Scan for the cell matching the given text and deliver its (x, y) coordinate at center. 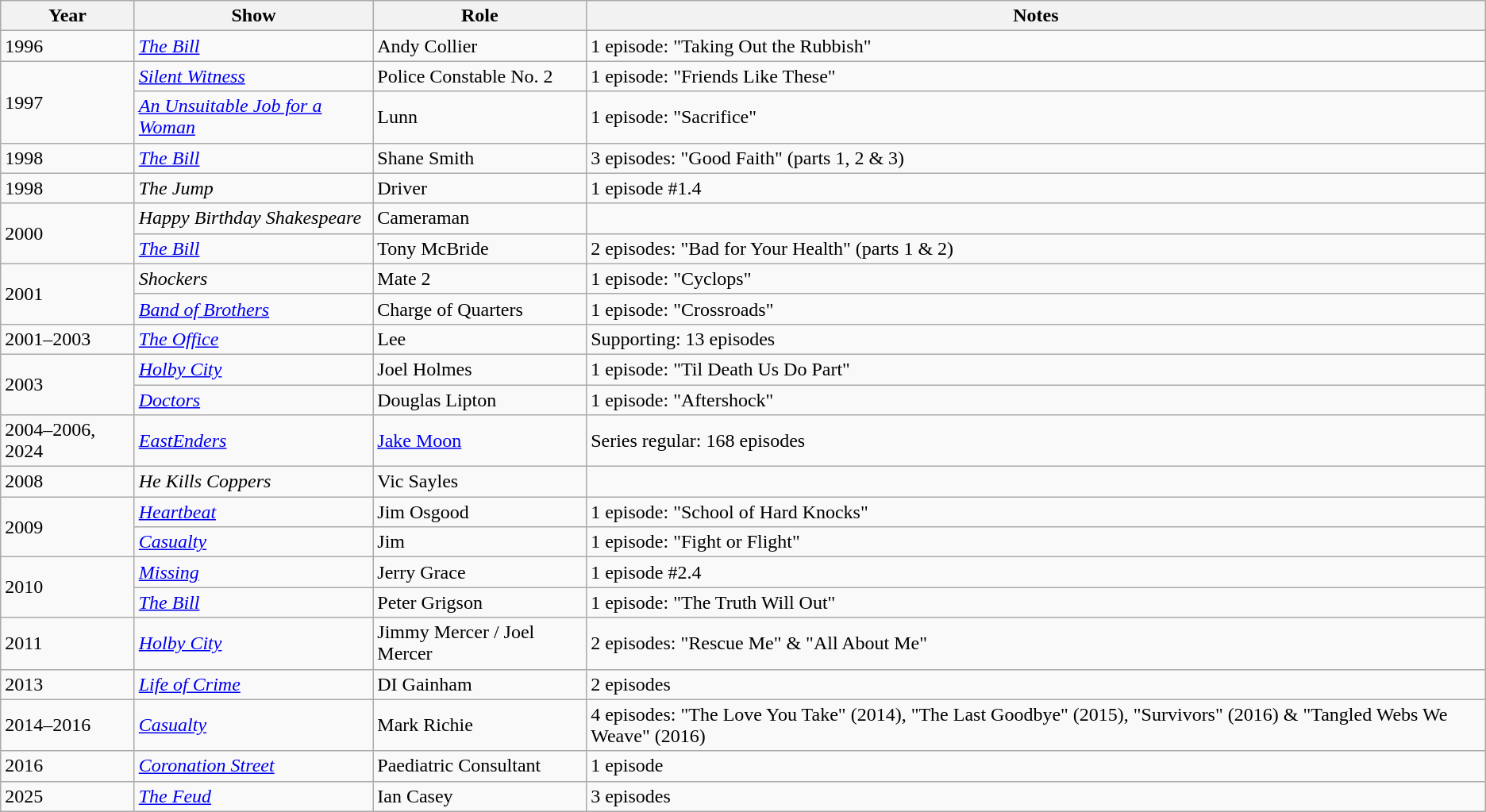
Heartbeat (254, 512)
Jim Osgood (479, 512)
2010 (67, 587)
1 episode: "The Truth Will Out" (1037, 602)
Shane Smith (479, 158)
Doctors (254, 399)
2003 (67, 384)
2 episodes: "Rescue Me" & "All About Me" (1037, 643)
Joel Holmes (479, 369)
Driver (479, 188)
Lunn (479, 117)
Show (254, 16)
Peter Grigson (479, 602)
1 episode: "Sacrifice" (1037, 117)
The Office (254, 339)
Silent Witness (254, 76)
2009 (67, 527)
1 episode: "Fight or Flight" (1037, 542)
1996 (67, 46)
Notes (1037, 16)
Life of Crime (254, 684)
1997 (67, 102)
2004–2006, 2024 (67, 441)
Paediatric Consultant (479, 766)
Mark Richie (479, 725)
2011 (67, 643)
1 episode: "Til Death Us Do Part" (1037, 369)
Jake Moon (479, 441)
Cameraman (479, 218)
Charge of Quarters (479, 309)
1 episode: "School of Hard Knocks" (1037, 512)
1 episode #1.4 (1037, 188)
The Feud (254, 796)
Vic Sayles (479, 482)
2001–2003 (67, 339)
An Unsuitable Job for a Woman (254, 117)
3 episodes (1037, 796)
1 episode #2.4 (1037, 572)
The Jump (254, 188)
Ian Casey (479, 796)
2001 (67, 294)
1 episode (1037, 766)
Supporting: 13 episodes (1037, 339)
Police Constable No. 2 (479, 76)
DI Gainham (479, 684)
2 episodes: "Bad for Your Health" (parts 1 & 2) (1037, 248)
1 episode: "Friends Like These" (1037, 76)
He Kills Coppers (254, 482)
Jimmy Mercer / Joel Mercer (479, 643)
EastEnders (254, 441)
Lee (479, 339)
2008 (67, 482)
Mate 2 (479, 279)
Missing (254, 572)
Tony McBride (479, 248)
Andy Collier (479, 46)
Year (67, 16)
Jerry Grace (479, 572)
3 episodes: "Good Faith" (parts 1, 2 & 3) (1037, 158)
2014–2016 (67, 725)
Happy Birthday Shakespeare (254, 218)
Series regular: 168 episodes (1037, 441)
Role (479, 16)
1 episode: "Crossroads" (1037, 309)
1 episode: "Aftershock" (1037, 399)
Coronation Street (254, 766)
2016 (67, 766)
1 episode: "Cyclops" (1037, 279)
Douglas Lipton (479, 399)
2 episodes (1037, 684)
Band of Brothers (254, 309)
2000 (67, 233)
4 episodes: "The Love You Take" (2014), "The Last Goodbye" (2015), "Survivors" (2016) & "Tangled Webs We Weave" (2016) (1037, 725)
Jim (479, 542)
2025 (67, 796)
2013 (67, 684)
1 episode: "Taking Out the Rubbish" (1037, 46)
Shockers (254, 279)
